Scan for the cell matching the given text and deliver its [X, Y] coordinate at center. 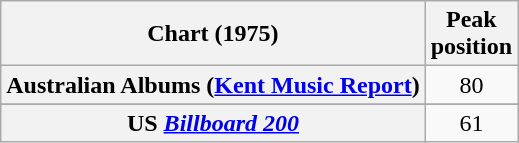
80 [471, 85]
61 [471, 123]
US Billboard 200 [213, 123]
Peakposition [471, 34]
Chart (1975) [213, 34]
Australian Albums (Kent Music Report) [213, 85]
